Provide the [x, y] coordinate of the cell's center where the given text is located.  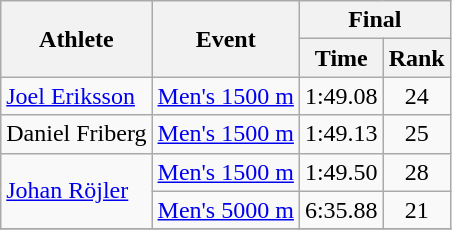
Rank [416, 58]
Men's 5000 m [226, 210]
Joel Eriksson [76, 96]
Final [374, 20]
Athlete [76, 39]
1:49.50 [341, 172]
25 [416, 134]
21 [416, 210]
Event [226, 39]
24 [416, 96]
Time [341, 58]
6:35.88 [341, 210]
Johan Röjler [76, 191]
1:49.13 [341, 134]
1:49.08 [341, 96]
Daniel Friberg [76, 134]
28 [416, 172]
